Scan for the cell matching the given text and deliver its [X, Y] coordinate at center. 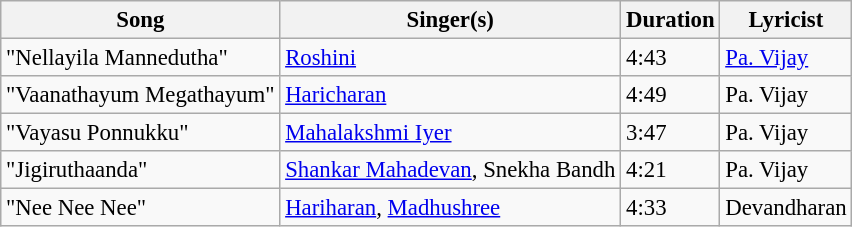
4:21 [670, 170]
Singer(s) [450, 20]
Lyricist [786, 20]
Devandharan [786, 208]
Haricharan [450, 95]
4:33 [670, 208]
Hariharan, Madhushree [450, 208]
4:49 [670, 95]
Song [140, 20]
Shankar Mahadevan, Snekha Bandh [450, 170]
3:47 [670, 133]
"Nellayila Mannedutha" [140, 58]
"Jigiruthaanda" [140, 170]
Duration [670, 20]
Mahalakshmi Iyer [450, 133]
"Nee Nee Nee" [140, 208]
"Vayasu Ponnukku" [140, 133]
4:43 [670, 58]
"Vaanathayum Megathayum" [140, 95]
Roshini [450, 58]
